Identify which cell holds the provided text, then report its [X, Y] central coordinate. 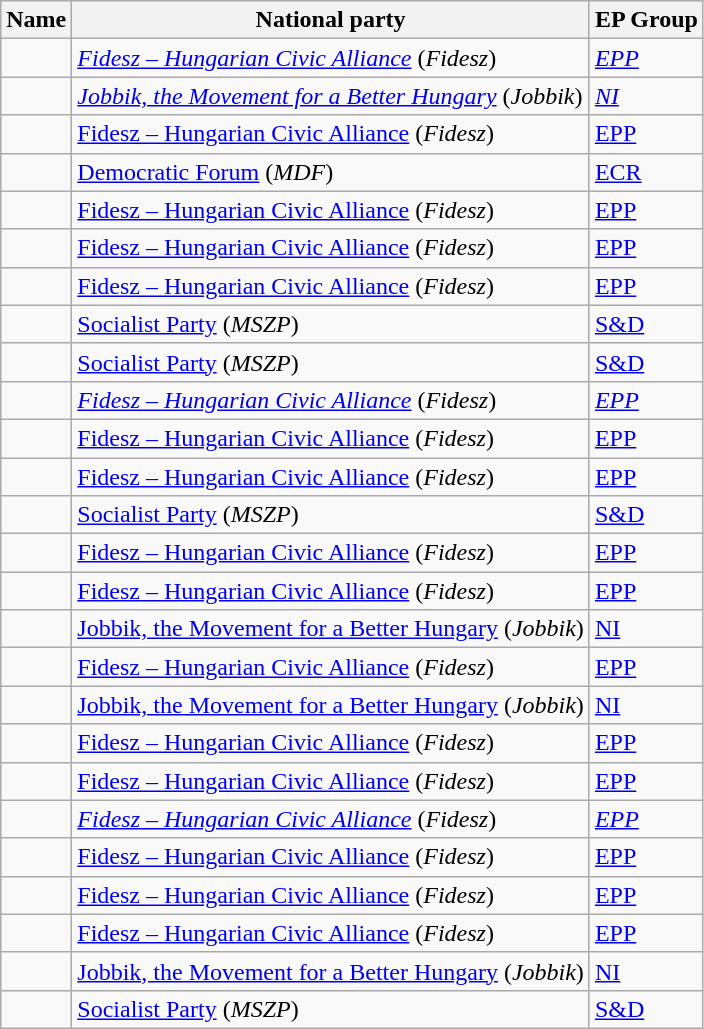
EP Group [646, 20]
Name [36, 20]
ECR [646, 172]
Democratic Forum (MDF) [331, 172]
National party [331, 20]
